For the text-containing cell, return its midpoint in (X, Y) coordinate format. 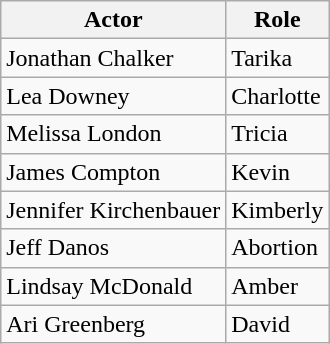
Jennifer Kirchenbauer (114, 210)
James Compton (114, 172)
Abortion (278, 248)
Lea Downey (114, 96)
Charlotte (278, 96)
Lindsay McDonald (114, 286)
Jeff Danos (114, 248)
Kimberly (278, 210)
Melissa London (114, 134)
Role (278, 20)
Amber (278, 286)
Tricia (278, 134)
David (278, 324)
Tarika (278, 58)
Ari Greenberg (114, 324)
Jonathan Chalker (114, 58)
Actor (114, 20)
Kevin (278, 172)
